Detect which cell encompasses the target text, then output its (x, y) center coordinate. 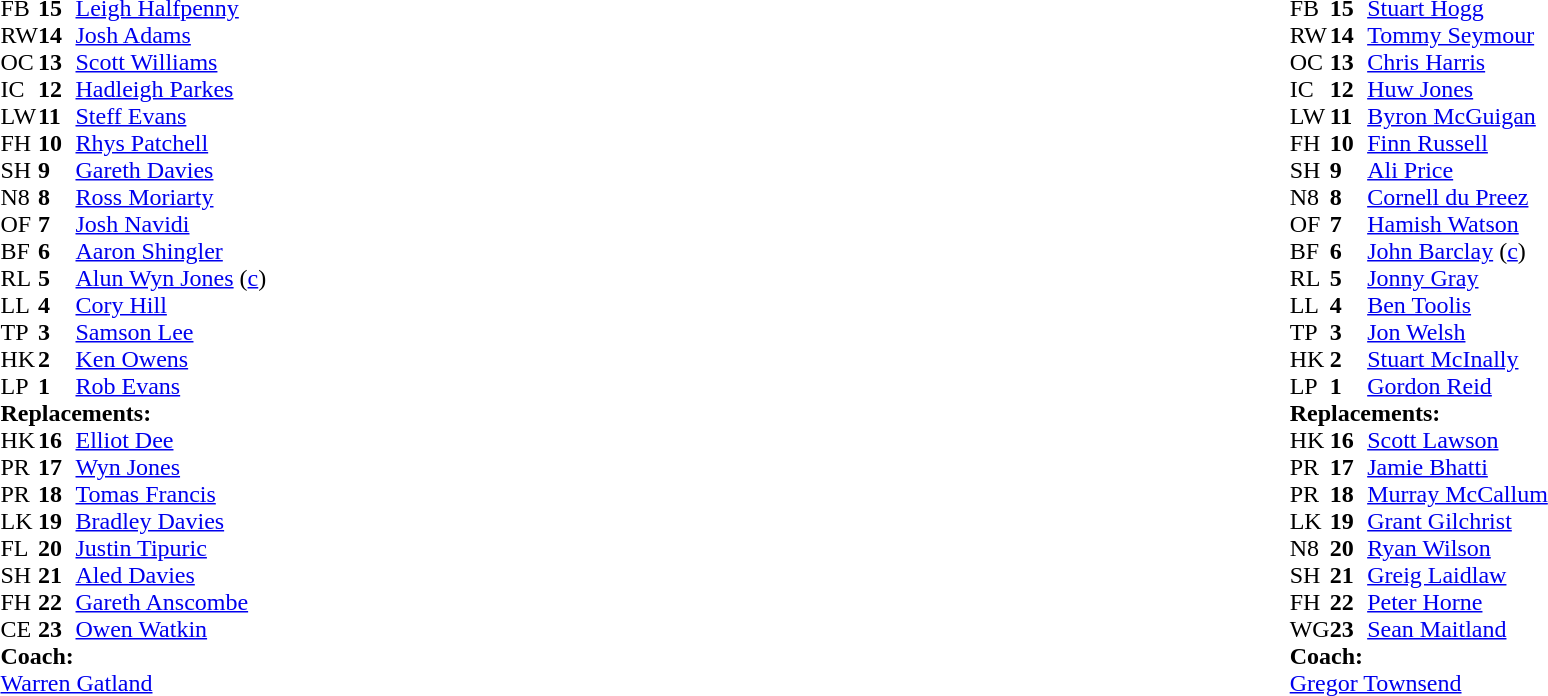
Ali Price (1458, 170)
Tomas Francis (172, 494)
Josh Navidi (172, 224)
Jon Welsh (1458, 332)
Peter Horne (1458, 602)
Gareth Anscombe (172, 602)
Ken Owens (172, 360)
Steff Evans (172, 116)
Justin Tipuric (172, 548)
Ryan Wilson (1458, 548)
Aled Davies (172, 576)
Elliot Dee (172, 440)
Josh Adams (172, 36)
Scott Lawson (1458, 440)
Sean Maitland (1458, 630)
Rhys Patchell (172, 144)
Scott Williams (172, 62)
FL (19, 548)
Murray McCallum (1458, 494)
Cornell du Preez (1458, 198)
Hadleigh Parkes (172, 90)
Finn Russell (1458, 144)
Stuart McInally (1458, 360)
Samson Lee (172, 332)
Byron McGuigan (1458, 116)
Gordon Reid (1458, 386)
Gareth Davies (172, 170)
Chris Harris (1458, 62)
Hamish Watson (1458, 224)
John Barclay (c) (1458, 252)
Cory Hill (172, 306)
Wyn Jones (172, 468)
Ross Moriarty (172, 198)
CE (19, 630)
Ben Toolis (1458, 306)
Grant Gilchrist (1458, 522)
Bradley Davies (172, 522)
Huw Jones (1458, 90)
Greig Laidlaw (1458, 576)
WG (1310, 630)
Rob Evans (172, 386)
Alun Wyn Jones (c) (172, 278)
Aaron Shingler (172, 252)
Jamie Bhatti (1458, 468)
Tommy Seymour (1458, 36)
Owen Watkin (172, 630)
Jonny Gray (1458, 278)
